Search for the cell housing the specified text and yield its (x, y) center coordinate. 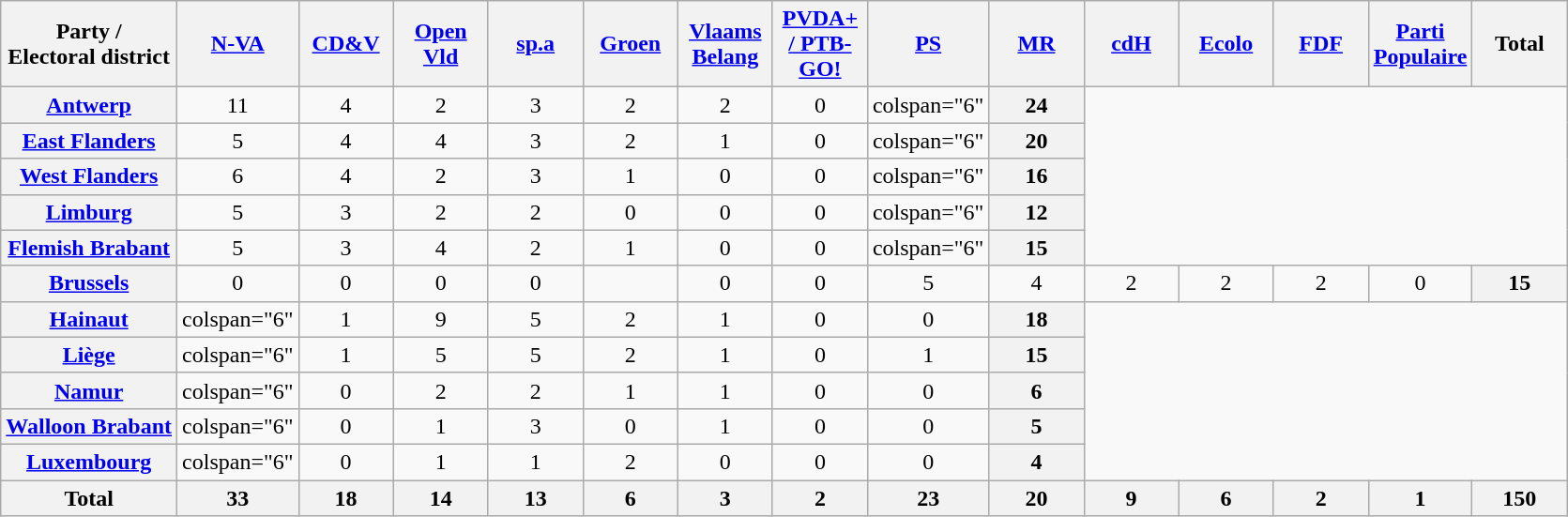
Open Vld (441, 44)
23 (928, 498)
Liège (89, 355)
FDF (1321, 44)
Walloon Brabant (89, 426)
N-VA (238, 44)
MR (1036, 44)
Groen (631, 44)
Ecolo (1225, 44)
Namur (89, 390)
Limburg (89, 212)
CD&V (345, 44)
cdH (1132, 44)
16 (1036, 176)
Party /Electoral district (89, 44)
14 (441, 498)
Parti Populaire (1421, 44)
12 (1036, 212)
Antwerp (89, 105)
Flemish Brabant (89, 248)
Brussels (89, 283)
West Flanders (89, 176)
33 (238, 498)
PS (928, 44)
East Flanders (89, 141)
Luxembourg (89, 462)
13 (535, 498)
Hainaut (89, 319)
sp.a (535, 44)
150 (1520, 498)
Vlaams Belang (724, 44)
PVDA+ / PTB-GO! (820, 44)
24 (1036, 105)
11 (238, 105)
